Return (x, y) of the center of cell containing provided text 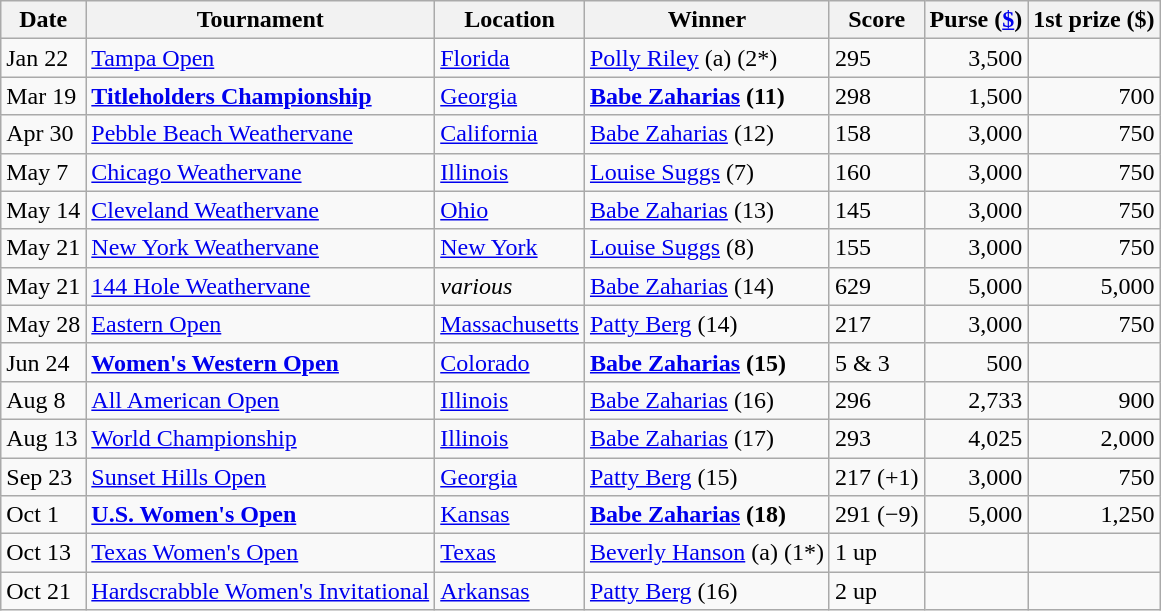
Tournament (260, 20)
Kansas (510, 515)
New York (510, 248)
5 & 3 (876, 362)
144 Hole Weathervane (260, 286)
4,025 (976, 438)
296 (876, 400)
500 (976, 362)
Texas Women's Open (260, 553)
Apr 30 (44, 134)
160 (876, 172)
Location (510, 20)
Ohio (510, 210)
Winner (706, 20)
291 (−9) (876, 515)
293 (876, 438)
Chicago Weathervane (260, 172)
All American Open (260, 400)
Florida (510, 58)
2 up (876, 591)
May 14 (44, 210)
Oct 1 (44, 515)
Cleveland Weathervane (260, 210)
May 28 (44, 324)
217 (+1) (876, 477)
Sep 23 (44, 477)
Babe Zaharias (15) (706, 362)
Babe Zaharias (17) (706, 438)
Patty Berg (16) (706, 591)
1,250 (1094, 515)
Beverly Hanson (a) (1*) (706, 553)
Pebble Beach Weathervane (260, 134)
Oct 13 (44, 553)
Louise Suggs (8) (706, 248)
Louise Suggs (7) (706, 172)
Polly Riley (a) (2*) (706, 58)
295 (876, 58)
Oct 21 (44, 591)
Sunset Hills Open (260, 477)
Mar 19 (44, 96)
Babe Zaharias (12) (706, 134)
700 (1094, 96)
World Championship (260, 438)
Babe Zaharias (18) (706, 515)
Patty Berg (15) (706, 477)
155 (876, 248)
2,733 (976, 400)
New York Weathervane (260, 248)
900 (1094, 400)
Babe Zaharias (13) (706, 210)
298 (876, 96)
Women's Western Open (260, 362)
California (510, 134)
Babe Zaharias (16) (706, 400)
3,500 (976, 58)
Tampa Open (260, 58)
Eastern Open (260, 324)
145 (876, 210)
Score (876, 20)
Massachusetts (510, 324)
Purse ($) (976, 20)
various (510, 286)
Arkansas (510, 591)
Aug 8 (44, 400)
158 (876, 134)
Jan 22 (44, 58)
Texas (510, 553)
Babe Zaharias (11) (706, 96)
Jun 24 (44, 362)
Titleholders Championship (260, 96)
U.S. Women's Open (260, 515)
Hardscrabble Women's Invitational (260, 591)
Babe Zaharias (14) (706, 286)
Date (44, 20)
629 (876, 286)
Patty Berg (14) (706, 324)
May 7 (44, 172)
217 (876, 324)
1 up (876, 553)
1,500 (976, 96)
1st prize ($) (1094, 20)
Aug 13 (44, 438)
Colorado (510, 362)
2,000 (1094, 438)
